From the cell containing the given text, extract its center point as [X, Y] coordinate. 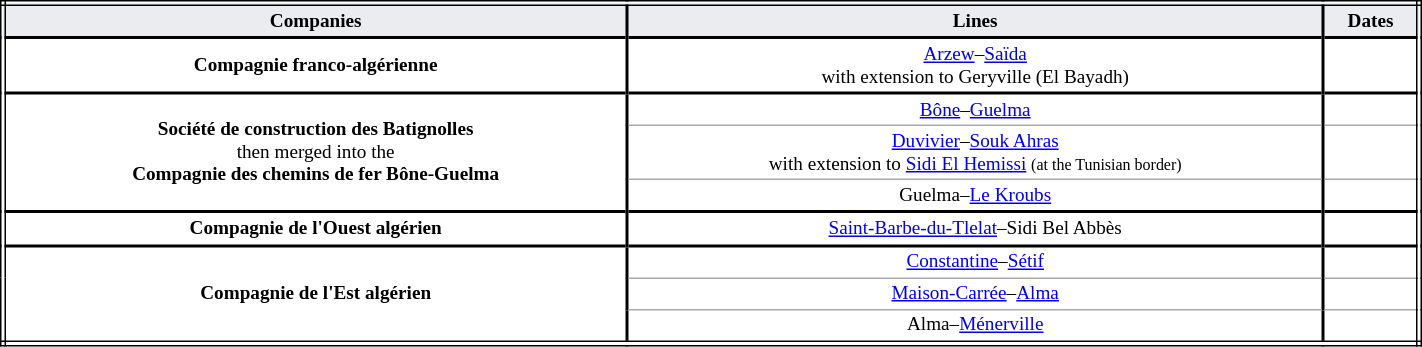
Compagnie de l'Est algérien [315, 294]
Guelma–Le Kroubs [976, 196]
Saint-Barbe-du-Tlelat–Sidi Bel Abbès [976, 228]
Lines [976, 20]
Compagnie de l'Ouest algérien [315, 228]
Duvivier–Souk Ahraswith extension to Sidi El Hemissi (at the Tunisian border) [976, 152]
Compagnie franco-algérienne [315, 65]
Maison-Carrée–Alma [976, 294]
Bône–Guelma [976, 109]
Alma–Ménerville [976, 326]
Arzew–Saïdawith extension to Geryville (El Bayadh) [976, 65]
Constantine–Sétif [976, 261]
Dates [1372, 20]
Société de construction des Batignollesthen merged into theCompagnie des chemins de fer Bône-Guelma [315, 152]
Companies [315, 20]
